Provide the (X, Y) coordinate of the cell's center where the given text is located.  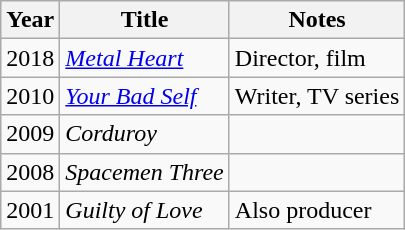
Also producer (317, 210)
Metal Heart (144, 58)
Notes (317, 20)
2018 (30, 58)
Director, film (317, 58)
2009 (30, 134)
Year (30, 20)
Spacemen Three (144, 172)
Corduroy (144, 134)
Guilty of Love (144, 210)
2010 (30, 96)
2008 (30, 172)
Title (144, 20)
Your Bad Self (144, 96)
2001 (30, 210)
Writer, TV series (317, 96)
